Capture the cell that displays the provided text and extract its (x, y) central coordinate. 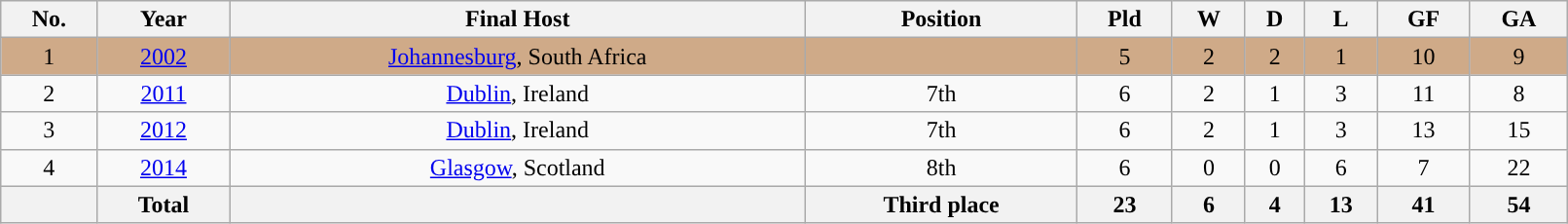
9 (1518, 56)
41 (1423, 205)
2012 (164, 131)
5 (1125, 56)
2002 (164, 56)
7 (1423, 168)
Johannesburg, South Africa (518, 56)
23 (1125, 205)
Position (942, 19)
10 (1423, 56)
L (1341, 19)
Final Host (518, 19)
D (1275, 19)
2011 (164, 93)
8th (942, 168)
2014 (164, 168)
22 (1518, 168)
Third place (942, 205)
Year (164, 19)
Pld (1125, 19)
No. (49, 19)
11 (1423, 93)
W (1209, 19)
54 (1518, 205)
Glasgow, Scotland (518, 168)
15 (1518, 131)
Total (164, 205)
GA (1518, 19)
GF (1423, 19)
8 (1518, 93)
